Scan for the cell matching the given text and deliver its (X, Y) coordinate at center. 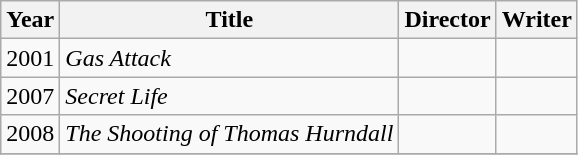
2007 (30, 96)
The Shooting of Thomas Hurndall (230, 134)
Title (230, 20)
Director (448, 20)
2008 (30, 134)
Writer (536, 20)
Year (30, 20)
Secret Life (230, 96)
Gas Attack (230, 58)
2001 (30, 58)
